Determine the (X, Y) coordinate at the center of the cell enclosing the given text.  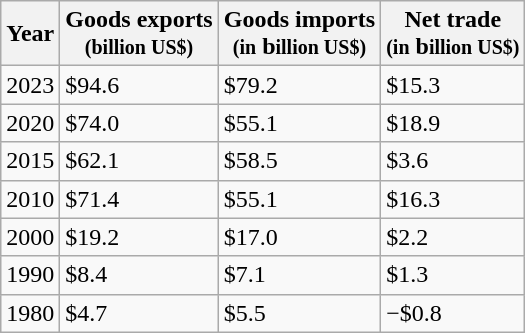
$71.4 (139, 199)
−$0.8 (453, 313)
$3.6 (453, 161)
2023 (30, 85)
$8.4 (139, 275)
Goods imports(in billion US$) (299, 34)
$62.1 (139, 161)
2020 (30, 123)
$17.0 (299, 237)
$18.9 (453, 123)
$4.7 (139, 313)
Net trade(in billion US$) (453, 34)
1980 (30, 313)
2010 (30, 199)
Goods exports(billion US$) (139, 34)
1990 (30, 275)
Year (30, 34)
$5.5 (299, 313)
$7.1 (299, 275)
$15.3 (453, 85)
$74.0 (139, 123)
$19.2 (139, 237)
$58.5 (299, 161)
$79.2 (299, 85)
$2.2 (453, 237)
$94.6 (139, 85)
2000 (30, 237)
$1.3 (453, 275)
$16.3 (453, 199)
2015 (30, 161)
